Provide the (x, y) coordinate of the cell's center where the given text is located.  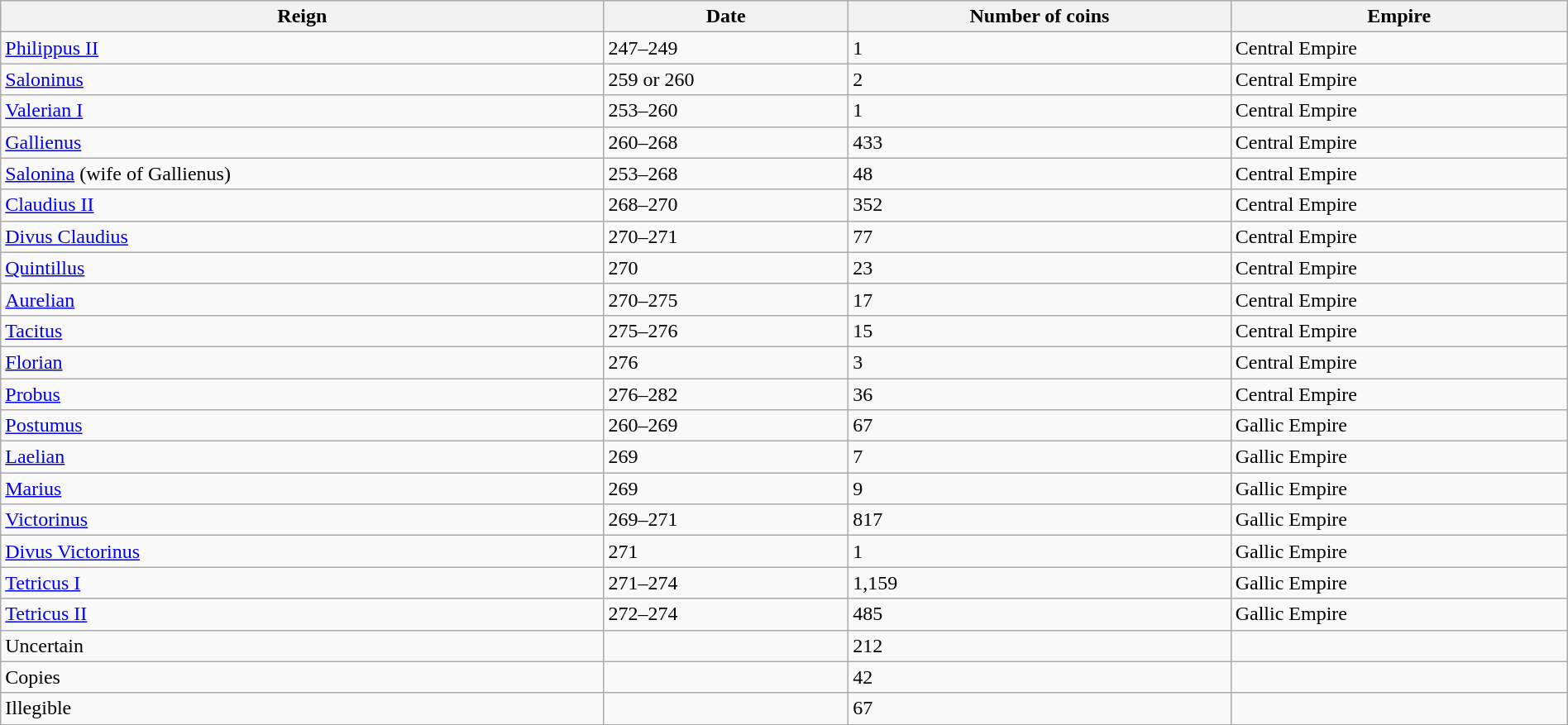
Copies (303, 677)
352 (1040, 205)
253–260 (726, 111)
271 (726, 551)
Philippus II (303, 48)
23 (1040, 268)
Saloninus (303, 79)
485 (1040, 614)
Probus (303, 394)
270–275 (726, 299)
15 (1040, 331)
9 (1040, 489)
260–269 (726, 426)
247–249 (726, 48)
77 (1040, 236)
275–276 (726, 331)
Postumus (303, 426)
268–270 (726, 205)
Quintillus (303, 268)
Aurelian (303, 299)
Divus Victorinus (303, 551)
271–274 (726, 583)
270 (726, 268)
Salonina (wife of Gallienus) (303, 174)
Number of coins (1040, 17)
48 (1040, 174)
Florian (303, 362)
276 (726, 362)
Tetricus I (303, 583)
Claudius II (303, 205)
Reign (303, 17)
7 (1040, 457)
Victorinus (303, 520)
2 (1040, 79)
270–271 (726, 236)
253–268 (726, 174)
Illegible (303, 708)
433 (1040, 142)
276–282 (726, 394)
260–268 (726, 142)
Laelian (303, 457)
Marius (303, 489)
Tetricus II (303, 614)
269–271 (726, 520)
3 (1040, 362)
Empire (1399, 17)
259 or 260 (726, 79)
Date (726, 17)
17 (1040, 299)
Divus Claudius (303, 236)
42 (1040, 677)
1,159 (1040, 583)
Tacitus (303, 331)
272–274 (726, 614)
212 (1040, 646)
Uncertain (303, 646)
Gallienus (303, 142)
817 (1040, 520)
Valerian I (303, 111)
36 (1040, 394)
